From the cell containing the given text, extract its center point as [X, Y] coordinate. 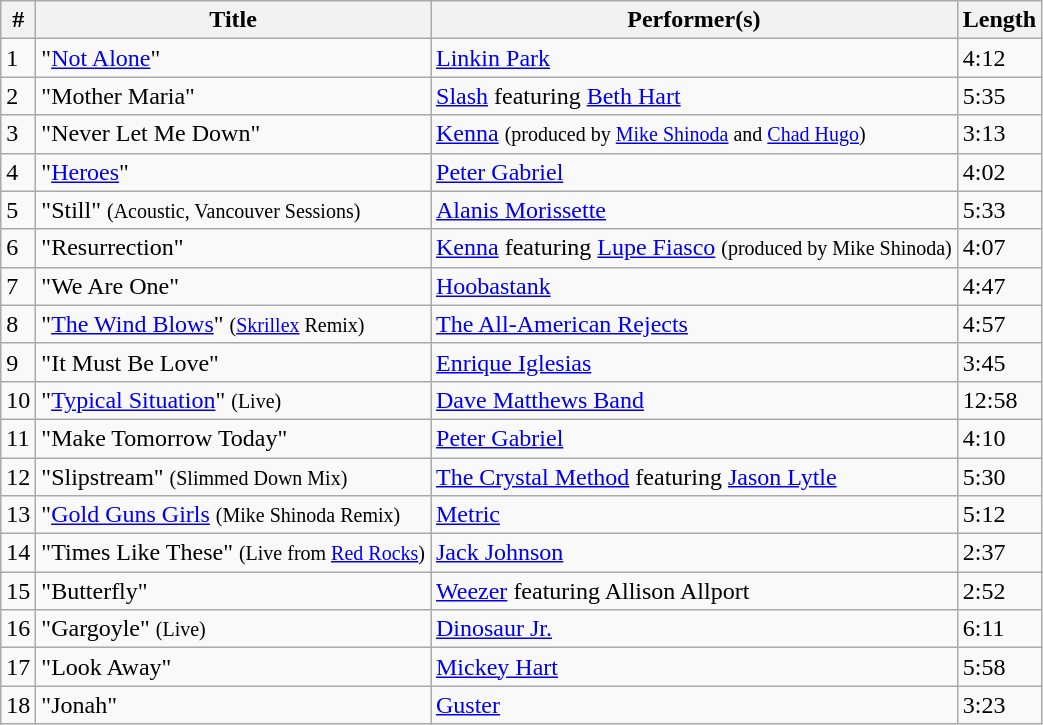
"Typical Situation" (Live) [234, 400]
5:33 [999, 210]
Title [234, 20]
12:58 [999, 400]
"Times Like These" (Live from Red Rocks) [234, 553]
3:45 [999, 362]
"Look Away" [234, 667]
4:47 [999, 286]
"Never Let Me Down" [234, 134]
# [18, 20]
Weezer featuring Allison Allport [694, 591]
13 [18, 515]
1 [18, 58]
Linkin Park [694, 58]
4:10 [999, 438]
5:35 [999, 96]
"Still" (Acoustic, Vancouver Sessions) [234, 210]
"Mother Maria" [234, 96]
Kenna featuring Lupe Fiasco (produced by Mike Shinoda) [694, 248]
Jack Johnson [694, 553]
6:11 [999, 629]
Slash featuring Beth Hart [694, 96]
3:23 [999, 705]
Dave Matthews Band [694, 400]
6 [18, 248]
"Resurrection" [234, 248]
"The Wind Blows" (Skrillex Remix) [234, 324]
15 [18, 591]
"Gold Guns Girls (Mike Shinoda Remix) [234, 515]
5:30 [999, 477]
Dinosaur Jr. [694, 629]
Hoobastank [694, 286]
4:02 [999, 172]
Performer(s) [694, 20]
"Heroes" [234, 172]
Metric [694, 515]
"We Are One" [234, 286]
"Make Tomorrow Today" [234, 438]
"Jonah" [234, 705]
7 [18, 286]
17 [18, 667]
3:13 [999, 134]
"Not Alone" [234, 58]
"Gargoyle" (Live) [234, 629]
Guster [694, 705]
4 [18, 172]
11 [18, 438]
The All-American Rejects [694, 324]
2 [18, 96]
14 [18, 553]
Mickey Hart [694, 667]
18 [18, 705]
4:57 [999, 324]
8 [18, 324]
2:37 [999, 553]
4:07 [999, 248]
16 [18, 629]
5 [18, 210]
The Crystal Method featuring Jason Lytle [694, 477]
Length [999, 20]
"Butterfly" [234, 591]
2:52 [999, 591]
Kenna (produced by Mike Shinoda and Chad Hugo) [694, 134]
3 [18, 134]
Enrique Iglesias [694, 362]
"It Must Be Love" [234, 362]
Alanis Morissette [694, 210]
5:12 [999, 515]
"Slipstream" (Slimmed Down Mix) [234, 477]
9 [18, 362]
10 [18, 400]
5:58 [999, 667]
4:12 [999, 58]
12 [18, 477]
